Return the (x, y) coordinate for the center point of the cell that contains the specified text.  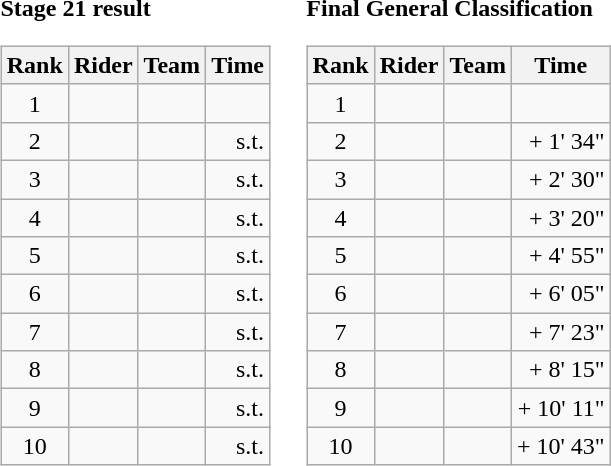
+ 3' 20" (560, 217)
+ 2' 30" (560, 179)
+ 6' 05" (560, 294)
+ 4' 55" (560, 256)
+ 8' 15" (560, 370)
+ 10' 43" (560, 446)
+ 10' 11" (560, 408)
+ 1' 34" (560, 141)
+ 7' 23" (560, 332)
